Output the (X, Y) coordinate of the center of the cell containing the given text.  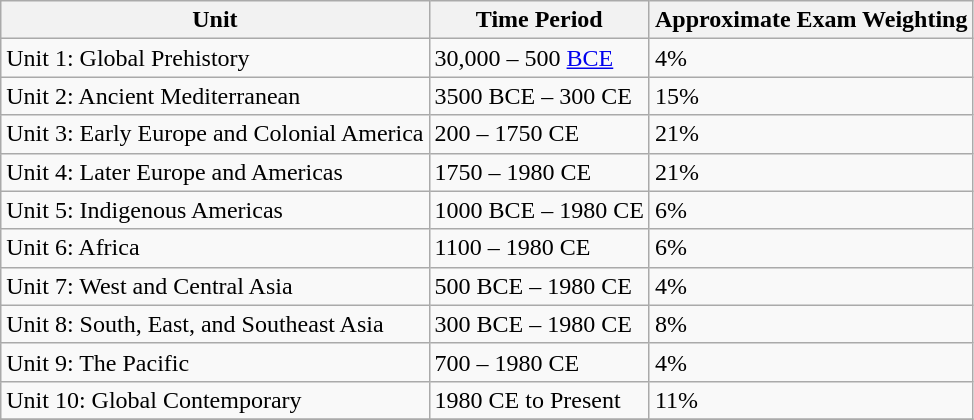
Unit 9: The Pacific (215, 362)
Time Period (539, 20)
Unit 10: Global Contemporary (215, 400)
Approximate Exam Weighting (811, 20)
1000 BCE – 1980 CE (539, 210)
1100 – 1980 CE (539, 248)
Unit 5: Indigenous Americas (215, 210)
500 BCE – 1980 CE (539, 286)
1980 CE to Present (539, 400)
30,000 – 500 BCE (539, 58)
1750 – 1980 CE (539, 172)
Unit 6: Africa (215, 248)
3500 BCE – 300 CE (539, 96)
8% (811, 324)
300 BCE – 1980 CE (539, 324)
Unit 3: Early Europe and Colonial America (215, 134)
700 – 1980 CE (539, 362)
Unit 7: West and Central Asia (215, 286)
200 – 1750 CE (539, 134)
Unit (215, 20)
Unit 4: Later Europe and Americas (215, 172)
Unit 8: South, East, and Southeast Asia (215, 324)
Unit 1: Global Prehistory (215, 58)
11% (811, 400)
15% (811, 96)
Unit 2: Ancient Mediterranean (215, 96)
